Output the (X, Y) coordinate of the center of the cell containing the given text.  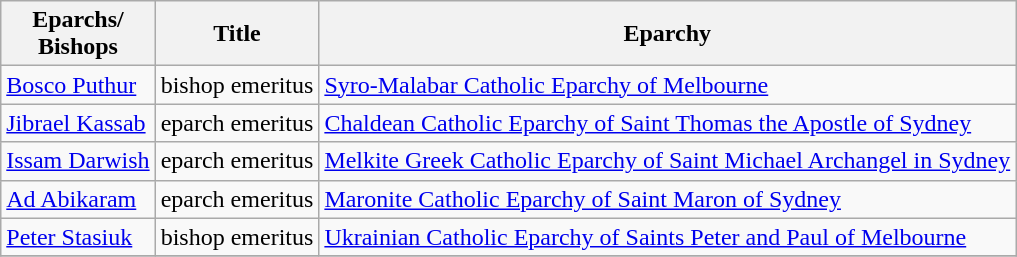
Peter Stasiuk (78, 237)
Jibrael Kassab (78, 123)
Eparchs/Bishops (78, 34)
Maronite Catholic Eparchy of Saint Maron of Sydney (668, 199)
Melkite Greek Catholic Eparchy of Saint Michael Archangel in Sydney (668, 161)
Syro-Malabar Catholic Eparchy of Melbourne (668, 85)
Ukrainian Catholic Eparchy of Saints Peter and Paul of Melbourne (668, 237)
Issam Darwish (78, 161)
Title (237, 34)
Ad Abikaram (78, 199)
Chaldean Catholic Eparchy of Saint Thomas the Apostle of Sydney (668, 123)
Bosco Puthur (78, 85)
Eparchy (668, 34)
